Determine the (X, Y) coordinate at the center of the cell enclosing the given text.  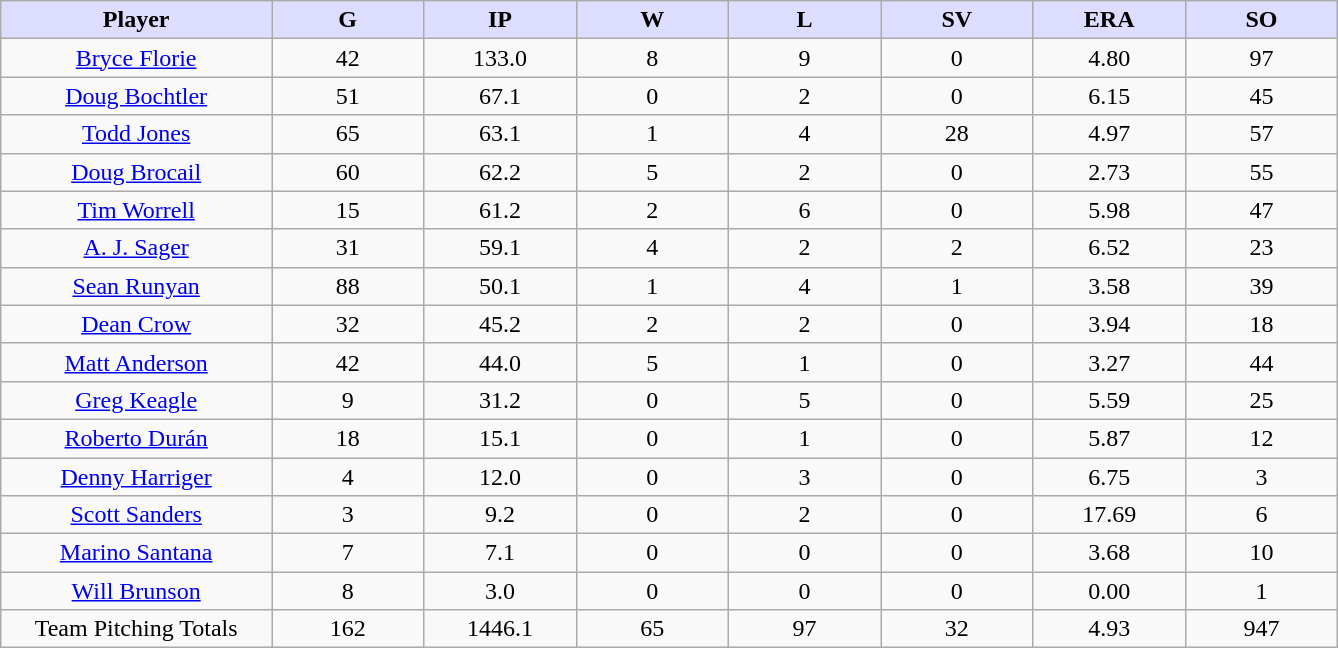
44.0 (500, 362)
2.73 (1109, 172)
3.0 (500, 591)
1446.1 (500, 629)
Sean Runyan (136, 286)
Team Pitching Totals (136, 629)
3.27 (1109, 362)
Bryce Florie (136, 58)
162 (348, 629)
4.80 (1109, 58)
3.68 (1109, 553)
6.75 (1109, 477)
15 (348, 210)
ERA (1109, 20)
62.2 (500, 172)
Scott Sanders (136, 515)
15.1 (500, 438)
45.2 (500, 324)
5.98 (1109, 210)
51 (348, 96)
63.1 (500, 134)
Matt Anderson (136, 362)
Doug Bochtler (136, 96)
0.00 (1109, 591)
G (348, 20)
25 (1261, 400)
947 (1261, 629)
88 (348, 286)
55 (1261, 172)
3.94 (1109, 324)
9.2 (500, 515)
SV (957, 20)
39 (1261, 286)
31.2 (500, 400)
45 (1261, 96)
6.15 (1109, 96)
5.59 (1109, 400)
59.1 (500, 248)
67.1 (500, 96)
10 (1261, 553)
23 (1261, 248)
47 (1261, 210)
Greg Keagle (136, 400)
Denny Harriger (136, 477)
12.0 (500, 477)
Marino Santana (136, 553)
7 (348, 553)
5.87 (1109, 438)
17.69 (1109, 515)
61.2 (500, 210)
Player (136, 20)
6.52 (1109, 248)
7.1 (500, 553)
SO (1261, 20)
60 (348, 172)
50.1 (500, 286)
Roberto Durán (136, 438)
57 (1261, 134)
Doug Brocail (136, 172)
Todd Jones (136, 134)
4.93 (1109, 629)
31 (348, 248)
44 (1261, 362)
L (804, 20)
Dean Crow (136, 324)
A. J. Sager (136, 248)
Tim Worrell (136, 210)
IP (500, 20)
28 (957, 134)
W (652, 20)
12 (1261, 438)
133.0 (500, 58)
4.97 (1109, 134)
Will Brunson (136, 591)
3.58 (1109, 286)
